Scan for the cell matching the given text and deliver its (X, Y) coordinate at center. 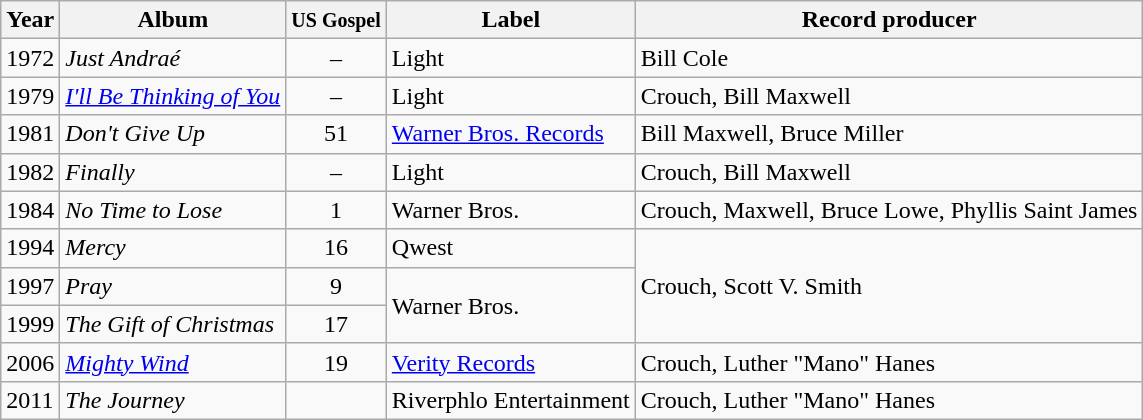
Crouch, Maxwell, Bruce Lowe, Phyllis Saint James (889, 210)
No Time to Lose (173, 210)
Verity Records (510, 362)
1982 (30, 172)
US Gospel (336, 20)
Crouch, Scott V. Smith (889, 286)
16 (336, 248)
Qwest (510, 248)
I'll Be Thinking of You (173, 96)
1979 (30, 96)
9 (336, 286)
2011 (30, 400)
1994 (30, 248)
Label (510, 20)
The Journey (173, 400)
1972 (30, 58)
Don't Give Up (173, 134)
Bill Maxwell, Bruce Miller (889, 134)
Album (173, 20)
1997 (30, 286)
19 (336, 362)
Bill Cole (889, 58)
Just Andraé (173, 58)
1999 (30, 324)
Record producer (889, 20)
17 (336, 324)
Year (30, 20)
1 (336, 210)
The Gift of Christmas (173, 324)
51 (336, 134)
Riverphlo Entertainment (510, 400)
2006 (30, 362)
Mercy (173, 248)
Finally (173, 172)
Warner Bros. Records (510, 134)
Mighty Wind (173, 362)
Pray (173, 286)
1981 (30, 134)
1984 (30, 210)
